Detect which cell encompasses the target text, then output its [X, Y] center coordinate. 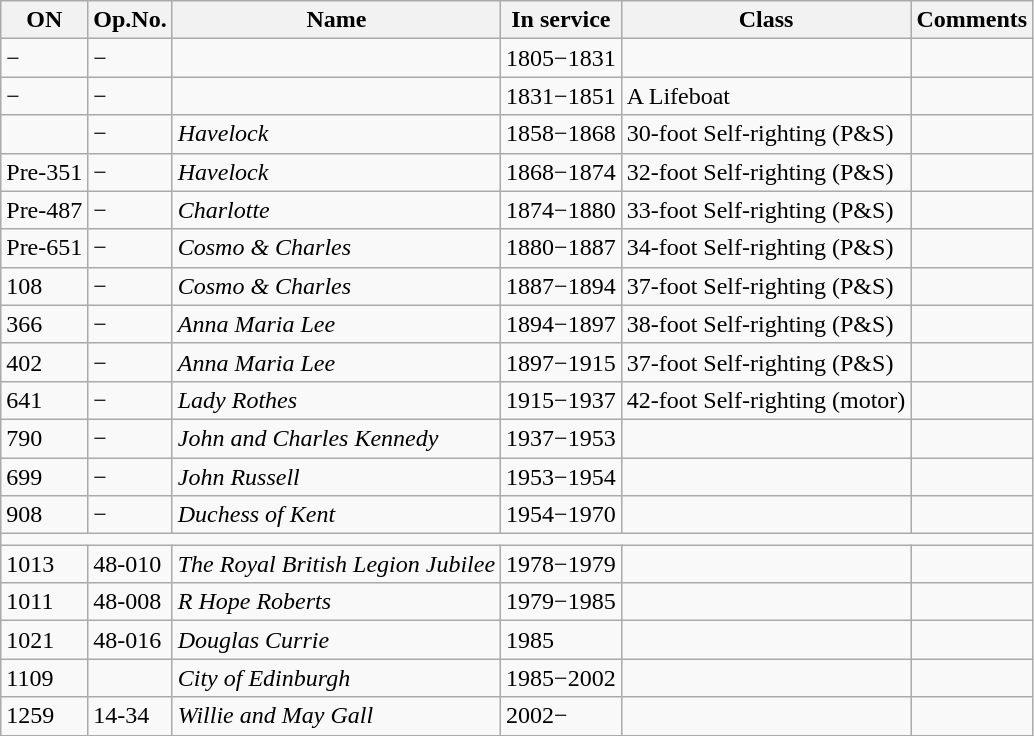
Lady Rothes [336, 400]
1978−1979 [562, 564]
33-foot Self-righting (P&S) [766, 210]
ON [44, 20]
790 [44, 438]
1954−1970 [562, 515]
1858−1868 [562, 134]
1897−1915 [562, 362]
366 [44, 324]
Pre-487 [44, 210]
City of Edinburgh [336, 678]
641 [44, 400]
Comments [972, 20]
Douglas Currie [336, 640]
1011 [44, 602]
34-foot Self-righting (P&S) [766, 248]
1874−1880 [562, 210]
1985−2002 [562, 678]
1915−1937 [562, 400]
38-foot Self-righting (P&S) [766, 324]
Class [766, 20]
A Lifeboat [766, 96]
1937−1953 [562, 438]
Willie and May Gall [336, 716]
30-foot Self-righting (P&S) [766, 134]
1831−1851 [562, 96]
Pre-351 [44, 172]
Name [336, 20]
R Hope Roberts [336, 602]
The Royal British Legion Jubilee [336, 564]
Duchess of Kent [336, 515]
1868−1874 [562, 172]
1985 [562, 640]
1109 [44, 678]
2002− [562, 716]
1880−1887 [562, 248]
1805−1831 [562, 58]
In service [562, 20]
John and Charles Kennedy [336, 438]
42-foot Self-righting (motor) [766, 400]
14-34 [130, 716]
1979−1985 [562, 602]
32-foot Self-righting (P&S) [766, 172]
1894−1897 [562, 324]
48-016 [130, 640]
1887−1894 [562, 286]
402 [44, 362]
908 [44, 515]
John Russell [336, 477]
Pre-651 [44, 248]
Op.No. [130, 20]
48-010 [130, 564]
48-008 [130, 602]
1953−1954 [562, 477]
1013 [44, 564]
1021 [44, 640]
1259 [44, 716]
699 [44, 477]
108 [44, 286]
Charlotte [336, 210]
